Return (x, y) of the center of cell containing provided text 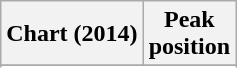
Chart (2014) (72, 34)
Peak position (189, 34)
